Pinpoint the cell where the given text exists, returning its [X, Y] midpoint coordinate. 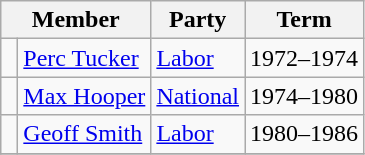
National [198, 96]
Max Hooper [84, 96]
Geoff Smith [84, 134]
Member [76, 20]
1972–1974 [304, 58]
1974–1980 [304, 96]
Term [304, 20]
Party [198, 20]
Perc Tucker [84, 58]
1980–1986 [304, 134]
